Return (x, y) of the center of cell containing provided text 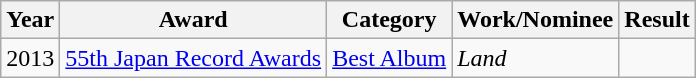
Land (536, 58)
2013 (30, 58)
Category (390, 20)
Award (194, 20)
Result (657, 20)
55th Japan Record Awards (194, 58)
Best Album (390, 58)
Work/Nominee (536, 20)
Year (30, 20)
